Output the [x, y] coordinate of the center of the cell containing the given text.  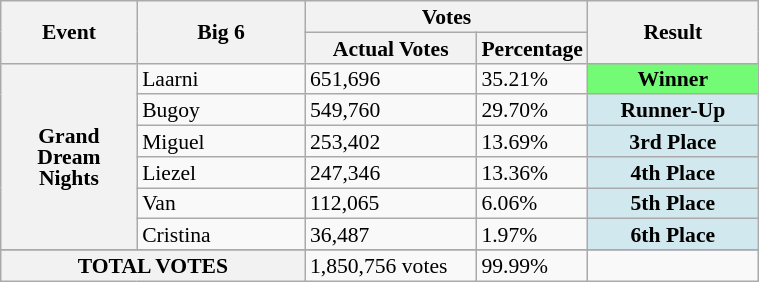
Cristina [221, 234]
Liezel [221, 172]
247,346 [390, 172]
549,760 [390, 110]
Bugoy [221, 110]
Actual Votes [390, 48]
36,487 [390, 234]
Van [221, 204]
Winner [673, 78]
Runner-Up [673, 110]
112,065 [390, 204]
1.97% [532, 234]
99.99% [532, 266]
3rd Place [673, 142]
Votes [446, 16]
13.36% [532, 172]
35.21% [532, 78]
Laarni [221, 78]
Miguel [221, 142]
TOTAL VOTES [153, 266]
1,850,756 votes [390, 266]
Result [673, 32]
Big 6 [221, 32]
253,402 [390, 142]
Grand Dream Nights [69, 156]
6th Place [673, 234]
5th Place [673, 204]
13.69% [532, 142]
Event [69, 32]
29.70% [532, 110]
651,696 [390, 78]
4th Place [673, 172]
Percentage [532, 48]
6.06% [532, 204]
